For the text-containing cell, return its midpoint in [X, Y] coordinate format. 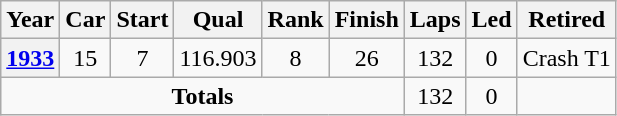
7 [142, 58]
Rank [296, 20]
Laps [435, 20]
Led [492, 20]
26 [366, 58]
Year [30, 20]
116.903 [218, 58]
Totals [203, 96]
Qual [218, 20]
15 [86, 58]
Car [86, 20]
1933 [30, 58]
Crash T1 [566, 58]
Finish [366, 20]
Start [142, 20]
8 [296, 58]
Retired [566, 20]
